Return the [x, y] coordinate for the center point of the cell that contains the specified text.  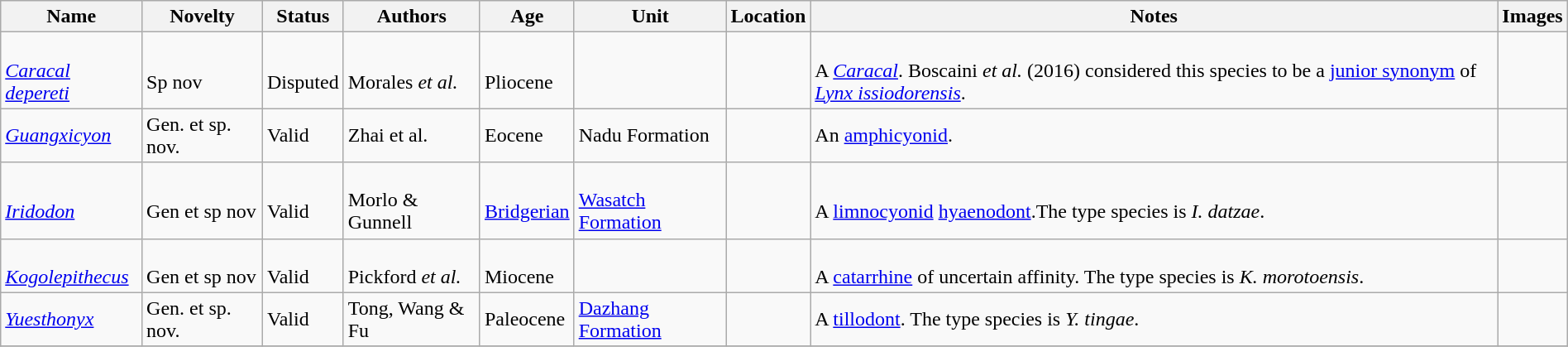
Location [768, 17]
Notes [1154, 17]
Zhai et al. [412, 136]
Nadu Formation [650, 136]
Pliocene [527, 70]
Guangxicyon [71, 136]
Wasatch Formation [650, 200]
Novelty [203, 17]
Tong, Wang & Fu [412, 320]
Bridgerian [527, 200]
Iridodon [71, 200]
A limnocyonid hyaenodont.The type species is I. datzae. [1154, 200]
Age [527, 17]
An amphicyonid. [1154, 136]
Eocene [527, 136]
Morales et al. [412, 70]
Name [71, 17]
Disputed [303, 70]
Status [303, 17]
Miocene [527, 265]
Kogolepithecus [71, 265]
Yuesthonyx [71, 320]
A Caracal. Boscaini et al. (2016) considered this species to be a junior synonym of Lynx issiodorensis. [1154, 70]
Morlo & Gunnell [412, 200]
Sp nov [203, 70]
Unit [650, 17]
Pickford et al. [412, 265]
Authors [412, 17]
Images [1532, 17]
Dazhang Formation [650, 320]
A tillodont. The type species is Y. tingae. [1154, 320]
Caracal depereti [71, 70]
A catarrhine of uncertain affinity. The type species is K. morotoensis. [1154, 265]
Paleocene [527, 320]
